For the text-containing cell, return its midpoint in (x, y) coordinate format. 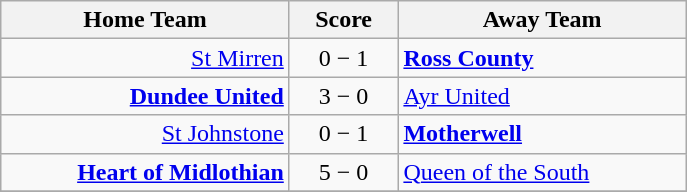
St Mirren (146, 58)
St Johnstone (146, 134)
Score (344, 20)
Motherwell (542, 134)
Ayr United (542, 96)
3 − 0 (344, 96)
5 − 0 (344, 172)
Heart of Midlothian (146, 172)
Away Team (542, 20)
Queen of the South (542, 172)
Home Team (146, 20)
Ross County (542, 58)
Dundee United (146, 96)
